Provide the [x, y] coordinate of the cell's center where the given text is located.  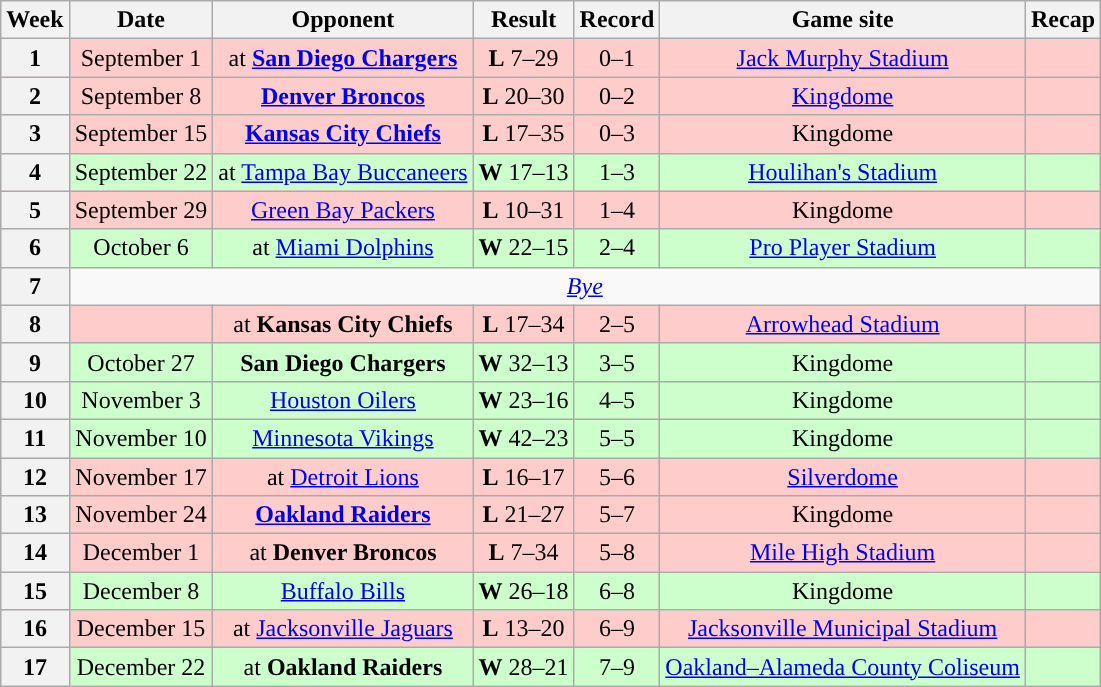
L 17–35 [524, 134]
W 42–23 [524, 438]
6–9 [617, 629]
9 [35, 362]
Houston Oilers [343, 400]
Silverdome [843, 477]
Arrowhead Stadium [843, 324]
L 7–34 [524, 553]
Bye [584, 286]
6–8 [617, 591]
Minnesota Vikings [343, 438]
W 17–13 [524, 172]
at Denver Broncos [343, 553]
September 15 [141, 134]
14 [35, 553]
Record [617, 20]
December 8 [141, 591]
Recap [1062, 20]
October 27 [141, 362]
0–2 [617, 96]
17 [35, 667]
2 [35, 96]
Buffalo Bills [343, 591]
6 [35, 248]
0–1 [617, 58]
W 28–21 [524, 667]
December 1 [141, 553]
W 23–16 [524, 400]
Green Bay Packers [343, 210]
L 21–27 [524, 515]
13 [35, 515]
November 17 [141, 477]
September 8 [141, 96]
at Detroit Lions [343, 477]
W 22–15 [524, 248]
L 13–20 [524, 629]
Oakland–Alameda County Coliseum [843, 667]
12 [35, 477]
at Tampa Bay Buccaneers [343, 172]
3–5 [617, 362]
Jack Murphy Stadium [843, 58]
8 [35, 324]
2–5 [617, 324]
5 [35, 210]
3 [35, 134]
Jacksonville Municipal Stadium [843, 629]
Opponent [343, 20]
Kansas City Chiefs [343, 134]
0–3 [617, 134]
2–4 [617, 248]
W 26–18 [524, 591]
L 17–34 [524, 324]
4–5 [617, 400]
December 15 [141, 629]
5–6 [617, 477]
W 32–13 [524, 362]
October 6 [141, 248]
1 [35, 58]
1–3 [617, 172]
November 24 [141, 515]
Oakland Raiders [343, 515]
at Oakland Raiders [343, 667]
San Diego Chargers [343, 362]
at Jacksonville Jaguars [343, 629]
Result [524, 20]
at San Diego Chargers [343, 58]
December 22 [141, 667]
Denver Broncos [343, 96]
Pro Player Stadium [843, 248]
September 1 [141, 58]
10 [35, 400]
Week [35, 20]
11 [35, 438]
November 3 [141, 400]
5–8 [617, 553]
at Miami Dolphins [343, 248]
L 10–31 [524, 210]
4 [35, 172]
7–9 [617, 667]
L 16–17 [524, 477]
L 20–30 [524, 96]
Houlihan's Stadium [843, 172]
at Kansas City Chiefs [343, 324]
L 7–29 [524, 58]
5–5 [617, 438]
Date [141, 20]
7 [35, 286]
September 29 [141, 210]
Game site [843, 20]
November 10 [141, 438]
1–4 [617, 210]
September 22 [141, 172]
16 [35, 629]
15 [35, 591]
Mile High Stadium [843, 553]
5–7 [617, 515]
